Extract the [x, y] coordinate from the center of the cell holding the provided text.  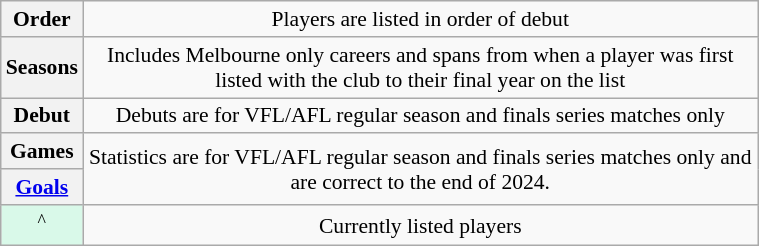
Statistics are for VFL/AFL regular season and finals series matches only and are correct to the end of 2024. [420, 170]
Players are listed in order of debut [420, 19]
Currently listed players [420, 226]
^ [42, 226]
Includes Melbourne only careers and spans from when a player was first listed with the club to their final year on the list [420, 68]
Order [42, 19]
Seasons [42, 68]
Debuts are for VFL/AFL regular season and finals series matches only [420, 116]
Games [42, 152]
Goals [42, 187]
Debut [42, 116]
